Locate the cell with the specified text and output its (X, Y) center coordinate. 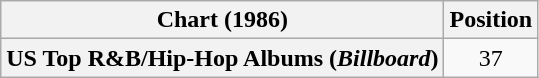
US Top R&B/Hip-Hop Albums (Billboard) (222, 58)
Position (491, 20)
37 (491, 58)
Chart (1986) (222, 20)
